Scan for the cell matching the given text and deliver its [x, y] coordinate at center. 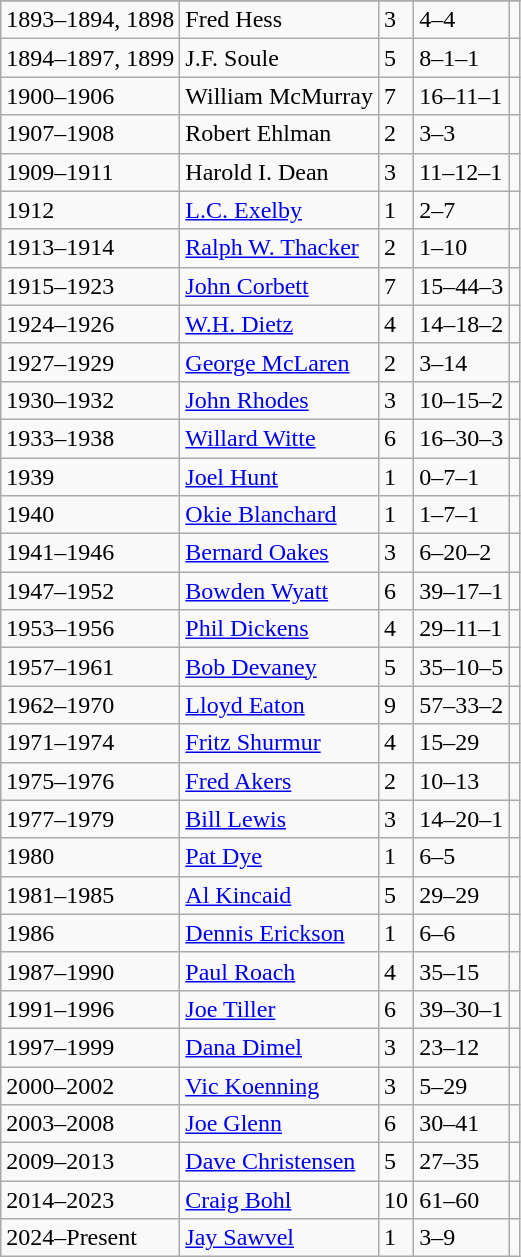
1981–1985 [90, 895]
Robert Ehlman [280, 134]
1975–1976 [90, 781]
9 [396, 705]
Pat Dye [280, 857]
Fritz Shurmur [280, 743]
1971–1974 [90, 743]
Bill Lewis [280, 819]
John Corbett [280, 286]
Paul Roach [280, 971]
3–9 [462, 1238]
1977–1979 [90, 819]
57–33–2 [462, 705]
6–6 [462, 933]
3–3 [462, 134]
1947–1952 [90, 591]
1997–1999 [90, 1047]
L.C. Exelby [280, 210]
2000–2002 [90, 1085]
1–10 [462, 248]
Jay Sawvel [280, 1238]
14–18–2 [462, 324]
1930–1932 [90, 400]
Joe Tiller [280, 1009]
2003–2008 [90, 1124]
14–20–1 [462, 819]
0–7–1 [462, 477]
George McLaren [280, 362]
1912 [90, 210]
39–17–1 [462, 591]
3–14 [462, 362]
William McMurray [280, 96]
2014–2023 [90, 1200]
23–12 [462, 1047]
1991–1996 [90, 1009]
16–30–3 [462, 438]
1980 [90, 857]
1915–1923 [90, 286]
1913–1914 [90, 248]
16–11–1 [462, 96]
35–10–5 [462, 667]
1953–1956 [90, 629]
39–30–1 [462, 1009]
1893–1894, 1898 [90, 20]
Dennis Erickson [280, 933]
1940 [90, 515]
Bernard Oakes [280, 553]
1907–1908 [90, 134]
Vic Koenning [280, 1085]
Joe Glenn [280, 1124]
Al Kincaid [280, 895]
1924–1926 [90, 324]
Willard Witte [280, 438]
15–44–3 [462, 286]
15–29 [462, 743]
Fred Akers [280, 781]
1986 [90, 933]
1933–1938 [90, 438]
1927–1929 [90, 362]
1987–1990 [90, 971]
W.H. Dietz [280, 324]
6–20–2 [462, 553]
1941–1946 [90, 553]
6–5 [462, 857]
Lloyd Eaton [280, 705]
10–13 [462, 781]
1962–1970 [90, 705]
4–4 [462, 20]
1909–1911 [90, 172]
Bob Devaney [280, 667]
35–15 [462, 971]
61–60 [462, 1200]
1900–1906 [90, 96]
29–11–1 [462, 629]
1957–1961 [90, 667]
Dana Dimel [280, 1047]
2009–2013 [90, 1162]
Dave Christensen [280, 1162]
8–1–1 [462, 58]
2024–Present [90, 1238]
10 [396, 1200]
Bowden Wyatt [280, 591]
2–7 [462, 210]
Okie Blanchard [280, 515]
10–15–2 [462, 400]
29–29 [462, 895]
Craig Bohl [280, 1200]
1894–1897, 1899 [90, 58]
1–7–1 [462, 515]
30–41 [462, 1124]
J.F. Soule [280, 58]
John Rhodes [280, 400]
5–29 [462, 1085]
Ralph W. Thacker [280, 248]
1939 [90, 477]
Phil Dickens [280, 629]
27–35 [462, 1162]
Harold I. Dean [280, 172]
11–12–1 [462, 172]
Joel Hunt [280, 477]
Fred Hess [280, 20]
